Detect which cell encompasses the target text, then output its [X, Y] center coordinate. 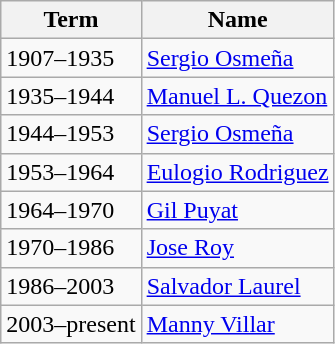
Eulogio Rodriguez [238, 172]
Name [238, 20]
Gil Puyat [238, 210]
1970–1986 [71, 248]
1953–1964 [71, 172]
Jose Roy [238, 248]
Salvador Laurel [238, 286]
Manuel L. Quezon [238, 96]
2003–present [71, 324]
1944–1953 [71, 134]
1986–2003 [71, 286]
1907–1935 [71, 58]
Manny Villar [238, 324]
1935–1944 [71, 96]
1964–1970 [71, 210]
Term [71, 20]
